Scan for the cell matching the given text and deliver its (x, y) coordinate at center. 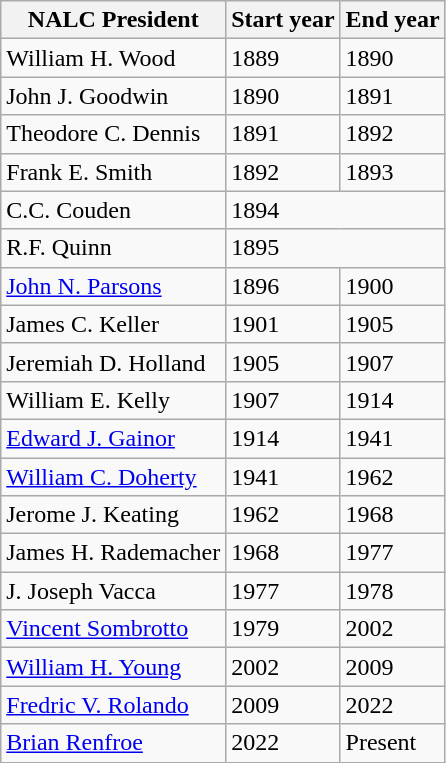
1893 (392, 172)
1901 (283, 324)
1895 (336, 248)
Start year (283, 20)
End year (392, 20)
John N. Parsons (114, 286)
Fredric V. Rolando (114, 705)
Theodore C. Dennis (114, 134)
Brian Renfroe (114, 743)
NALC President (114, 20)
J. Joseph Vacca (114, 591)
R.F. Quinn (114, 248)
1978 (392, 591)
Jerome J. Keating (114, 515)
1979 (283, 629)
C.C. Couden (114, 210)
1889 (283, 58)
1900 (392, 286)
William H. Wood (114, 58)
Jeremiah D. Holland (114, 362)
Edward J. Gainor (114, 438)
1894 (336, 210)
William C. Doherty (114, 477)
James H. Rademacher (114, 553)
John J. Goodwin (114, 96)
James C. Keller (114, 324)
1896 (283, 286)
Frank E. Smith (114, 172)
William E. Kelly (114, 400)
William H. Young (114, 667)
Present (392, 743)
Vincent Sombrotto (114, 629)
